Output the (X, Y) coordinate of the center of the cell containing the given text.  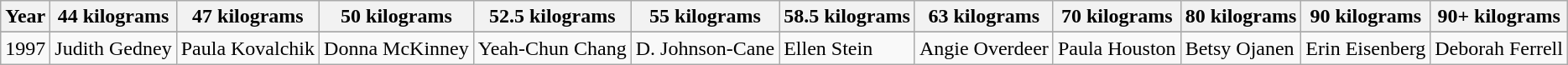
80 kilograms (1241, 17)
Erin Eisenberg (1366, 48)
Paula Houston (1117, 48)
1997 (25, 48)
Year (25, 17)
55 kilograms (705, 17)
D. Johnson-Cane (705, 48)
90+ kilograms (1499, 17)
44 kilograms (113, 17)
52.5 kilograms (552, 17)
50 kilograms (397, 17)
63 kilograms (983, 17)
Deborah Ferrell (1499, 48)
Judith Gedney (113, 48)
Betsy Ojanen (1241, 48)
47 kilograms (247, 17)
Angie Overdeer (983, 48)
Paula Kovalchik (247, 48)
58.5 kilograms (847, 17)
Yeah-Chun Chang (552, 48)
Ellen Stein (847, 48)
90 kilograms (1366, 17)
Donna McKinney (397, 48)
70 kilograms (1117, 17)
